Search for the cell housing the specified text and yield its [X, Y] center coordinate. 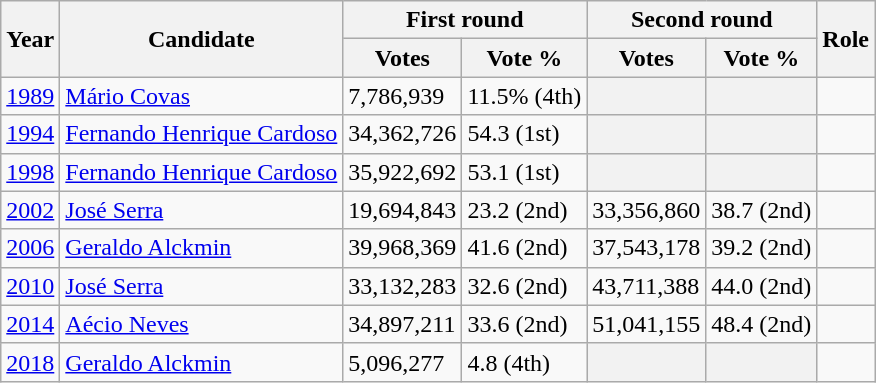
48.4 (2nd) [762, 324]
1998 [30, 172]
39.2 (2nd) [762, 248]
54.3 (1st) [524, 134]
1994 [30, 134]
Candidate [202, 39]
32.6 (2nd) [524, 286]
38.7 (2nd) [762, 210]
2018 [30, 362]
35,922,692 [402, 172]
43,711,388 [646, 286]
39,968,369 [402, 248]
53.1 (1st) [524, 172]
33,356,860 [646, 210]
2002 [30, 210]
5,096,277 [402, 362]
2006 [30, 248]
34,897,211 [402, 324]
First round [465, 20]
37,543,178 [646, 248]
4.8 (4th) [524, 362]
34,362,726 [402, 134]
2014 [30, 324]
33,132,283 [402, 286]
33.6 (2nd) [524, 324]
Mário Covas [202, 96]
44.0 (2nd) [762, 286]
1989 [30, 96]
51,041,155 [646, 324]
Aécio Neves [202, 324]
Year [30, 39]
19,694,843 [402, 210]
41.6 (2nd) [524, 248]
2010 [30, 286]
Role [846, 39]
Second round [702, 20]
7,786,939 [402, 96]
23.2 (2nd) [524, 210]
11.5% (4th) [524, 96]
